Identify which cell holds the provided text, then report its [X, Y] central coordinate. 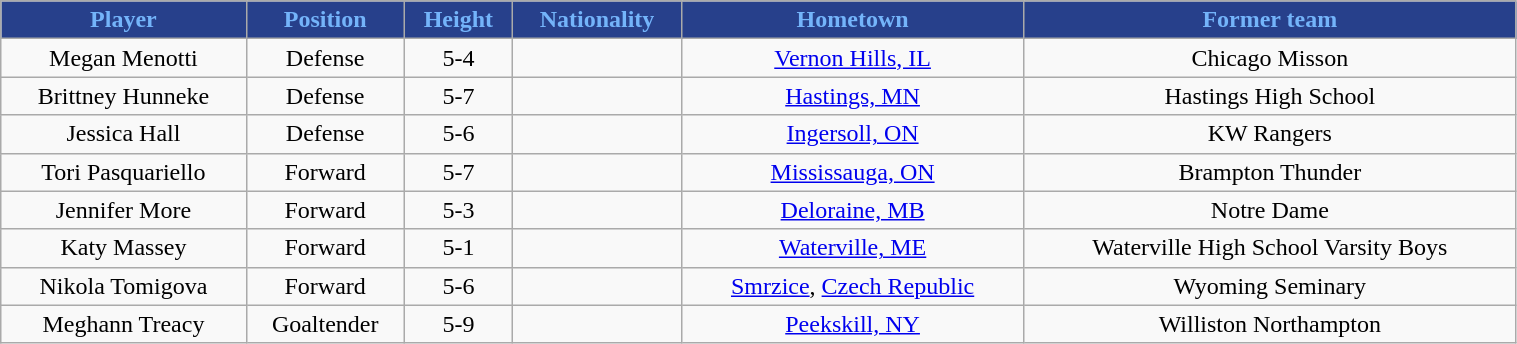
Waterville, ME [853, 248]
Former team [1270, 20]
Jessica Hall [124, 134]
Mississauga, ON [853, 172]
5-3 [458, 210]
Brittney Hunneke [124, 96]
Tori Pasquariello [124, 172]
Peekskill, NY [853, 324]
Jennifer More [124, 210]
Katy Massey [124, 248]
Goaltender [325, 324]
Hastings, MN [853, 96]
Nationality [596, 20]
Ingersoll, ON [853, 134]
Chicago Misson [1270, 58]
Player [124, 20]
5-9 [458, 324]
Deloraine, MB [853, 210]
KW Rangers [1270, 134]
Nikola Tomigova [124, 286]
Meghann Treacy [124, 324]
5-4 [458, 58]
Hometown [853, 20]
Position [325, 20]
Smrzice, Czech Republic [853, 286]
Megan Menotti [124, 58]
Vernon Hills, IL [853, 58]
Brampton Thunder [1270, 172]
Wyoming Seminary [1270, 286]
5-1 [458, 248]
Height [458, 20]
Williston Northampton [1270, 324]
Hastings High School [1270, 96]
Notre Dame [1270, 210]
Waterville High School Varsity Boys [1270, 248]
